Search for the cell housing the specified text and yield its (X, Y) center coordinate. 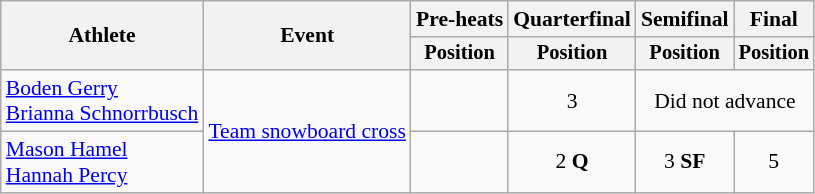
3 (572, 100)
2 Q (572, 162)
Pre-heats (460, 19)
Team snowboard cross (307, 131)
Quarterfinal (572, 19)
Event (307, 36)
Athlete (102, 36)
3 SF (685, 162)
5 (774, 162)
Mason HamelHannah Percy (102, 162)
Did not advance (725, 100)
Boden GerryBrianna Schnorrbusch (102, 100)
Final (774, 19)
Semifinal (685, 19)
